Capture the cell that displays the provided text and extract its (x, y) central coordinate. 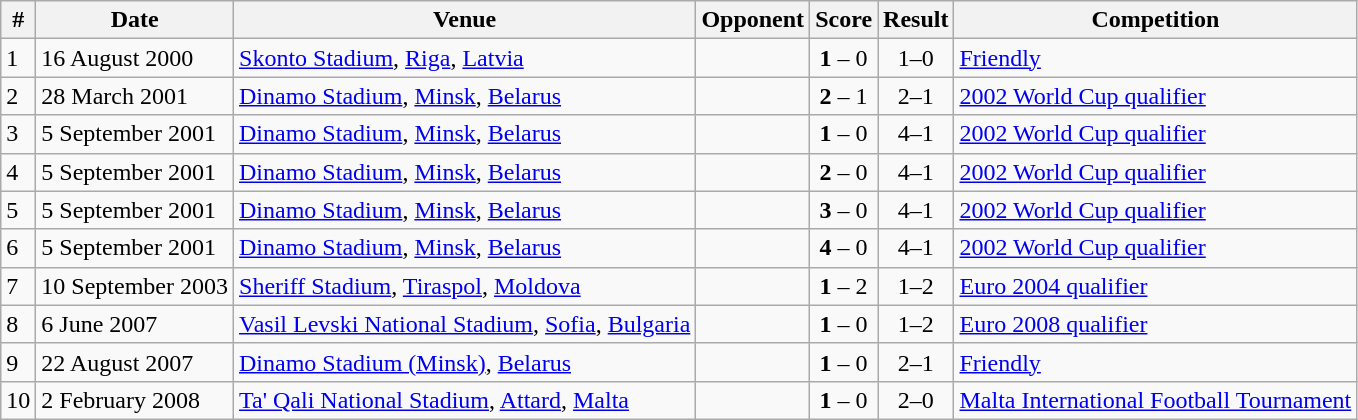
Venue (465, 20)
10 (18, 400)
4 (18, 172)
10 September 2003 (135, 286)
Sheriff Stadium, Tiraspol, Moldova (465, 286)
Malta International Football Tournament (1156, 400)
# (18, 20)
Score (844, 20)
Skonto Stadium, Riga, Latvia (465, 58)
9 (18, 362)
5 (18, 210)
1 – 2 (844, 286)
2 (18, 96)
Competition (1156, 20)
3 (18, 134)
Opponent (753, 20)
Ta' Qali National Stadium, Attard, Malta (465, 400)
Euro 2004 qualifier (1156, 286)
1–0 (916, 58)
1 (18, 58)
22 August 2007 (135, 362)
Euro 2008 qualifier (1156, 324)
Result (916, 20)
6 June 2007 (135, 324)
4 – 0 (844, 248)
8 (18, 324)
2 – 1 (844, 96)
28 March 2001 (135, 96)
3 – 0 (844, 210)
6 (18, 248)
16 August 2000 (135, 58)
Vasil Levski National Stadium, Sofia, Bulgaria (465, 324)
2 February 2008 (135, 400)
Dinamo Stadium (Minsk), Belarus (465, 362)
Date (135, 20)
7 (18, 286)
2–0 (916, 400)
2 – 0 (844, 172)
